Determine the (x, y) coordinate at the center of the cell enclosing the given text.  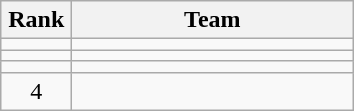
4 (36, 91)
Rank (36, 20)
Team (212, 20)
